Identify which cell holds the provided text, then report its [X, Y] central coordinate. 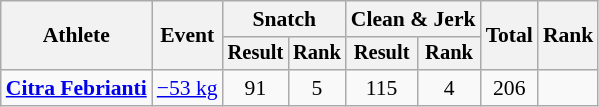
Citra Febrianti [76, 88]
Clean & Jerk [414, 19]
4 [450, 88]
5 [317, 88]
91 [256, 88]
Total [510, 36]
Snatch [284, 19]
−53 kg [188, 88]
115 [382, 88]
Athlete [76, 36]
Event [188, 36]
206 [510, 88]
